Locate the cell with the specified text and output its [x, y] center coordinate. 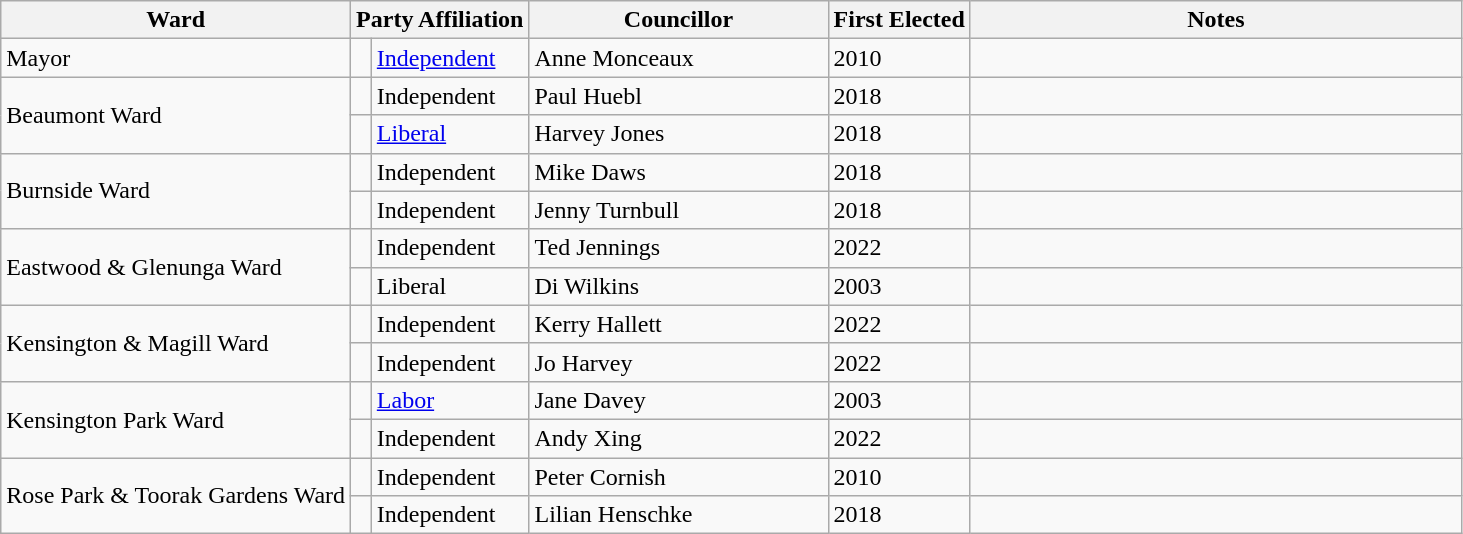
First Elected [899, 20]
Jo Harvey [678, 362]
Notes [1216, 20]
Ted Jennings [678, 248]
Councillor [678, 20]
Jenny Turnbull [678, 210]
Party Affiliation [440, 20]
Rose Park & Toorak Gardens Ward [176, 496]
Di Wilkins [678, 286]
Harvey Jones [678, 134]
Beaumont Ward [176, 115]
Kensington & Magill Ward [176, 343]
Mike Daws [678, 172]
Anne Monceaux [678, 58]
Ward [176, 20]
Andy Xing [678, 438]
Labor [450, 400]
Mayor [176, 58]
Jane Davey [678, 400]
Paul Huebl [678, 96]
Burnside Ward [176, 191]
Kensington Park Ward [176, 419]
Eastwood & Glenunga Ward [176, 267]
Lilian Henschke [678, 515]
Peter Cornish [678, 477]
Kerry Hallett [678, 324]
